Pinpoint the cell where the given text exists, returning its (X, Y) midpoint coordinate. 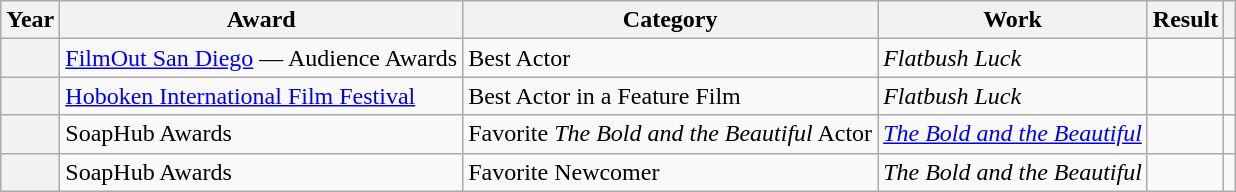
Best Actor (670, 58)
Favorite The Bold and the Beautiful Actor (670, 134)
Work (1013, 20)
Award (262, 20)
Year (30, 20)
Favorite Newcomer (670, 172)
Result (1185, 20)
Hoboken International Film Festival (262, 96)
Category (670, 20)
Best Actor in a Feature Film (670, 96)
FilmOut San Diego — Audience Awards (262, 58)
